Locate the cell with the specified text and output its [x, y] center coordinate. 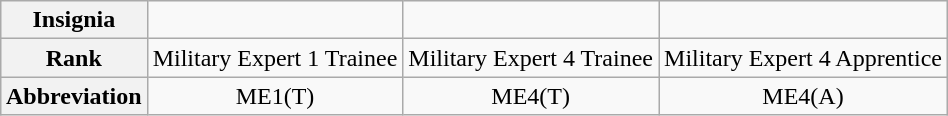
ME4(A) [804, 96]
Rank [74, 58]
ME4(T) [531, 96]
Insignia [74, 20]
Abbreviation [74, 96]
Military Expert 4 Apprentice [804, 58]
Military Expert 1 Trainee [275, 58]
ME1(T) [275, 96]
Military Expert 4 Trainee [531, 58]
